Scan for the cell matching the given text and deliver its [X, Y] coordinate at center. 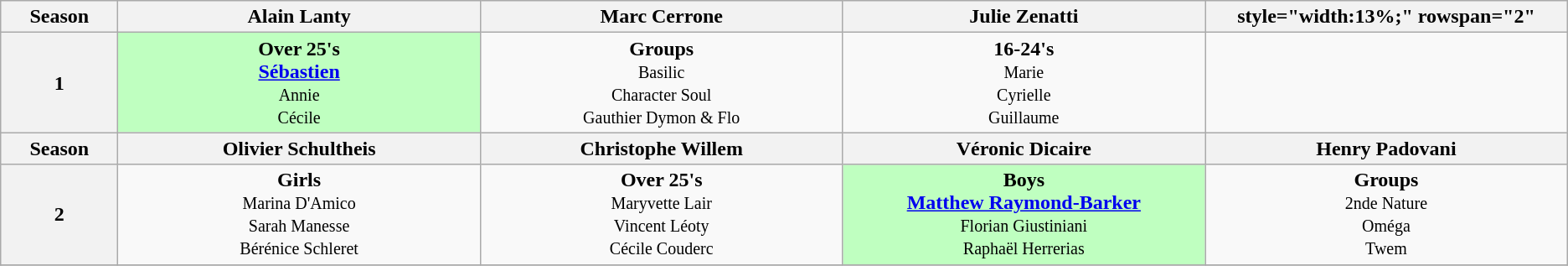
style="width:13%;" rowspan="2" [1387, 17]
2 [59, 215]
Over 25'sSébastien AnnieCécile [300, 82]
Olivier Schultheis [300, 149]
GroupsBasilicCharacter SoulGauthier Dymon & Flo [662, 82]
1 [59, 82]
Alain Lanty [300, 17]
Christophe Willem [662, 149]
Véronic Dicaire [1024, 149]
Groups2nde NatureOmégaTwem [1387, 215]
BoysMatthew Raymond-BarkerFlorian GiustinianiRaphaël Herrerias [1024, 215]
Julie Zenatti [1024, 17]
Marc Cerrone [662, 17]
16-24'sMarieCyrielleGuillaume [1024, 82]
GirlsMarina D'AmicoSarah ManesseBérénice Schleret [300, 215]
Over 25'sMaryvette LairVincent LéotyCécile Couderc [662, 215]
Henry Padovani [1387, 149]
